Output the (X, Y) coordinate of the center of the cell containing the given text.  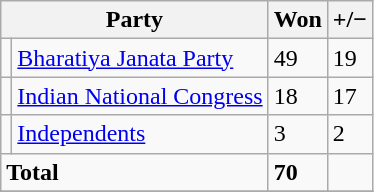
49 (298, 58)
17 (350, 96)
Bharatiya Janata Party (140, 58)
70 (298, 172)
19 (350, 58)
18 (298, 96)
Independents (140, 134)
Won (298, 20)
2 (350, 134)
3 (298, 134)
+/− (350, 20)
Total (134, 172)
Indian National Congress (140, 96)
Party (134, 20)
